Pinpoint the cell where the given text exists, returning its (X, Y) midpoint coordinate. 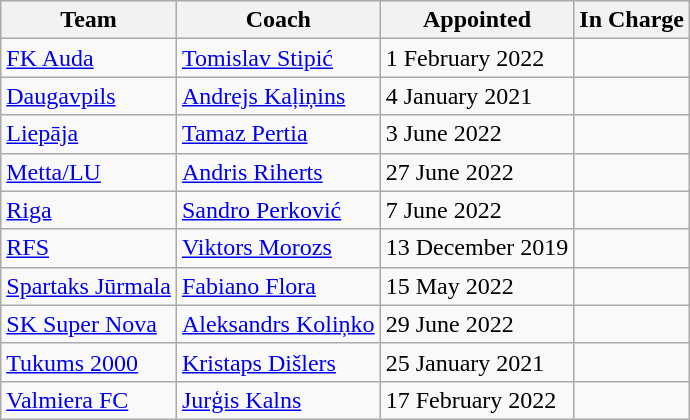
Andrejs Kaļiņins (278, 96)
Aleksandrs Koliņko (278, 324)
Tamaz Pertia (278, 134)
Valmiera FC (89, 400)
Sandro Perković (278, 210)
4 January 2021 (477, 96)
29 June 2022 (477, 324)
Riga (89, 210)
Spartaks Jūrmala (89, 286)
Fabiano Flora (278, 286)
RFS (89, 248)
Kristaps Dišlers (278, 362)
25 January 2021 (477, 362)
13 December 2019 (477, 248)
27 June 2022 (477, 172)
Liepāja (89, 134)
15 May 2022 (477, 286)
Appointed (477, 20)
1 February 2022 (477, 58)
Tukums 2000 (89, 362)
3 June 2022 (477, 134)
FK Auda (89, 58)
Viktors Morozs (278, 248)
7 June 2022 (477, 210)
Metta/LU (89, 172)
17 February 2022 (477, 400)
Jurģis Kalns (278, 400)
Coach (278, 20)
SK Super Nova (89, 324)
Andris Riherts (278, 172)
Daugavpils (89, 96)
Tomislav Stipić (278, 58)
Team (89, 20)
In Charge (632, 20)
